Find where the given text appears and provide that cell's center as (x, y) coordinate. 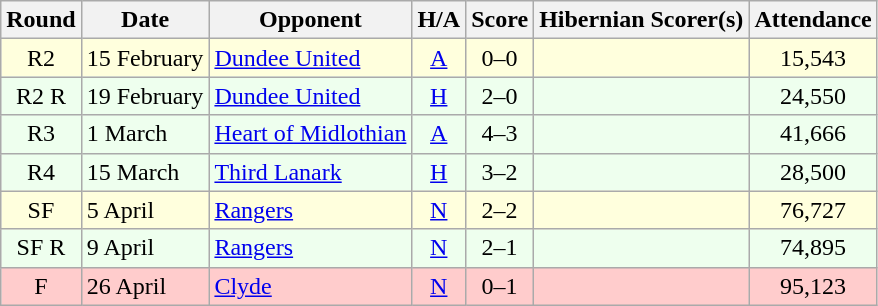
76,727 (813, 210)
Clyde (310, 286)
Attendance (813, 20)
Third Lanark (310, 172)
2–2 (500, 210)
Date (145, 20)
2–1 (500, 248)
5 April (145, 210)
41,666 (813, 134)
Hibernian Scorer(s) (642, 20)
R4 (41, 172)
3–2 (500, 172)
H/A (439, 20)
SF (41, 210)
2–0 (500, 96)
19 February (145, 96)
9 April (145, 248)
SF R (41, 248)
95,123 (813, 286)
24,550 (813, 96)
Round (41, 20)
28,500 (813, 172)
R3 (41, 134)
R2 (41, 58)
26 April (145, 286)
0–0 (500, 58)
Heart of Midlothian (310, 134)
15,543 (813, 58)
4–3 (500, 134)
R2 R (41, 96)
15 March (145, 172)
74,895 (813, 248)
Opponent (310, 20)
0–1 (500, 286)
1 March (145, 134)
Score (500, 20)
15 February (145, 58)
F (41, 286)
